From the cell containing the given text, extract its center point as (X, Y) coordinate. 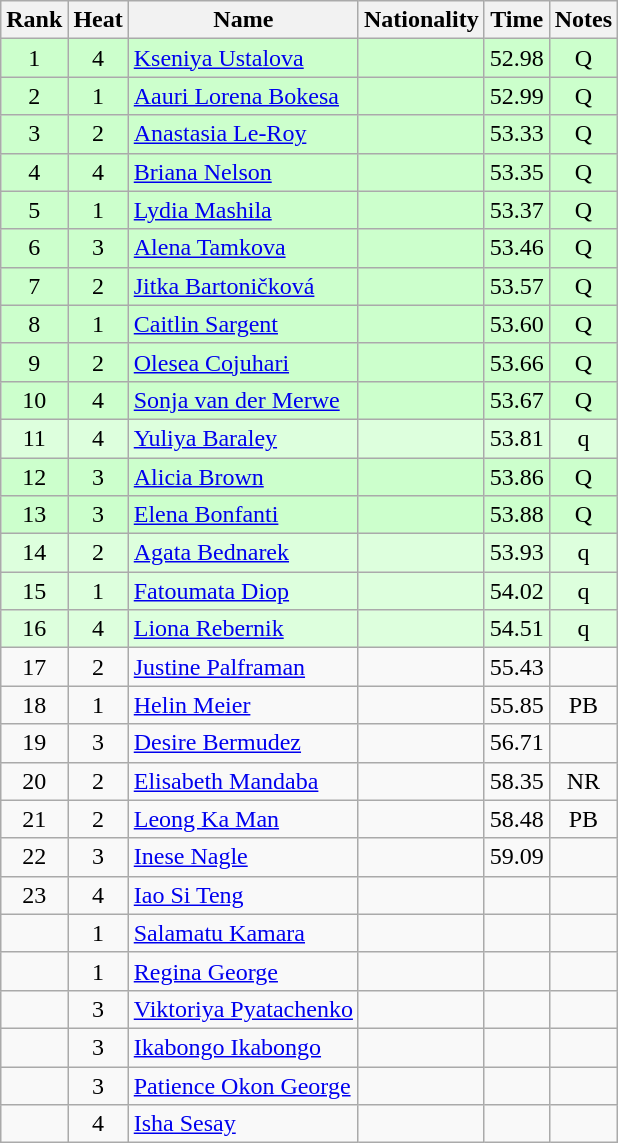
58.48 (516, 819)
53.35 (516, 172)
Elisabeth Mandaba (243, 781)
8 (34, 324)
53.57 (516, 286)
54.02 (516, 591)
53.66 (516, 362)
53.88 (516, 515)
Alena Tamkova (243, 248)
Olesea Cojuhari (243, 362)
Lydia Mashila (243, 210)
Jitka Bartoničková (243, 286)
7 (34, 286)
Desire Bermudez (243, 743)
19 (34, 743)
Patience Okon George (243, 1085)
20 (34, 781)
52.99 (516, 96)
Iao Si Teng (243, 895)
12 (34, 477)
11 (34, 438)
Elena Bonfanti (243, 515)
Briana Nelson (243, 172)
6 (34, 248)
15 (34, 591)
53.37 (516, 210)
Fatoumata Diop (243, 591)
Salamatu Kamara (243, 933)
22 (34, 857)
58.35 (516, 781)
Kseniya Ustalova (243, 58)
21 (34, 819)
53.46 (516, 248)
Viktoriya Pyatachenko (243, 1009)
9 (34, 362)
10 (34, 400)
53.67 (516, 400)
18 (34, 705)
Liona Rebernik (243, 629)
5 (34, 210)
59.09 (516, 857)
Yuliya Baraley (243, 438)
23 (34, 895)
Agata Bednarek (243, 553)
55.85 (516, 705)
53.60 (516, 324)
Anastasia Le-Roy (243, 134)
Leong Ka Man (243, 819)
14 (34, 553)
16 (34, 629)
55.43 (516, 667)
Alicia Brown (243, 477)
53.93 (516, 553)
Helin Meier (243, 705)
Nationality (421, 20)
Name (243, 20)
56.71 (516, 743)
Regina George (243, 971)
Justine Palframan (243, 667)
Heat (98, 20)
13 (34, 515)
53.33 (516, 134)
53.86 (516, 477)
17 (34, 667)
53.81 (516, 438)
Sonja van der Merwe (243, 400)
Caitlin Sargent (243, 324)
Rank (34, 20)
Aauri Lorena Bokesa (243, 96)
Notes (583, 20)
Ikabongo Ikabongo (243, 1047)
Time (516, 20)
NR (583, 781)
54.51 (516, 629)
Isha Sesay (243, 1124)
52.98 (516, 58)
Inese Nagle (243, 857)
